Pinpoint the cell where the given text exists, returning its [X, Y] midpoint coordinate. 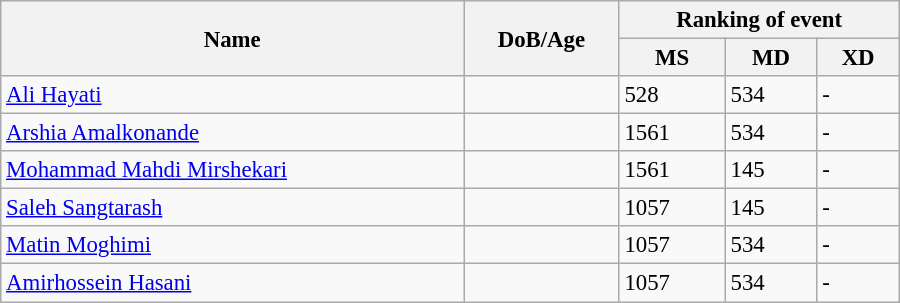
Mohammad Mahdi Mirshekari [232, 170]
Matin Moghimi [232, 245]
Ranking of event [759, 20]
Saleh Sangtarash [232, 208]
528 [672, 95]
Arshia Amalkonande [232, 133]
MD [771, 58]
XD [858, 58]
Ali Hayati [232, 95]
Name [232, 38]
MS [672, 58]
DoB/Age [542, 38]
Amirhossein Hasani [232, 283]
